Detect which cell encompasses the target text, then output its [X, Y] center coordinate. 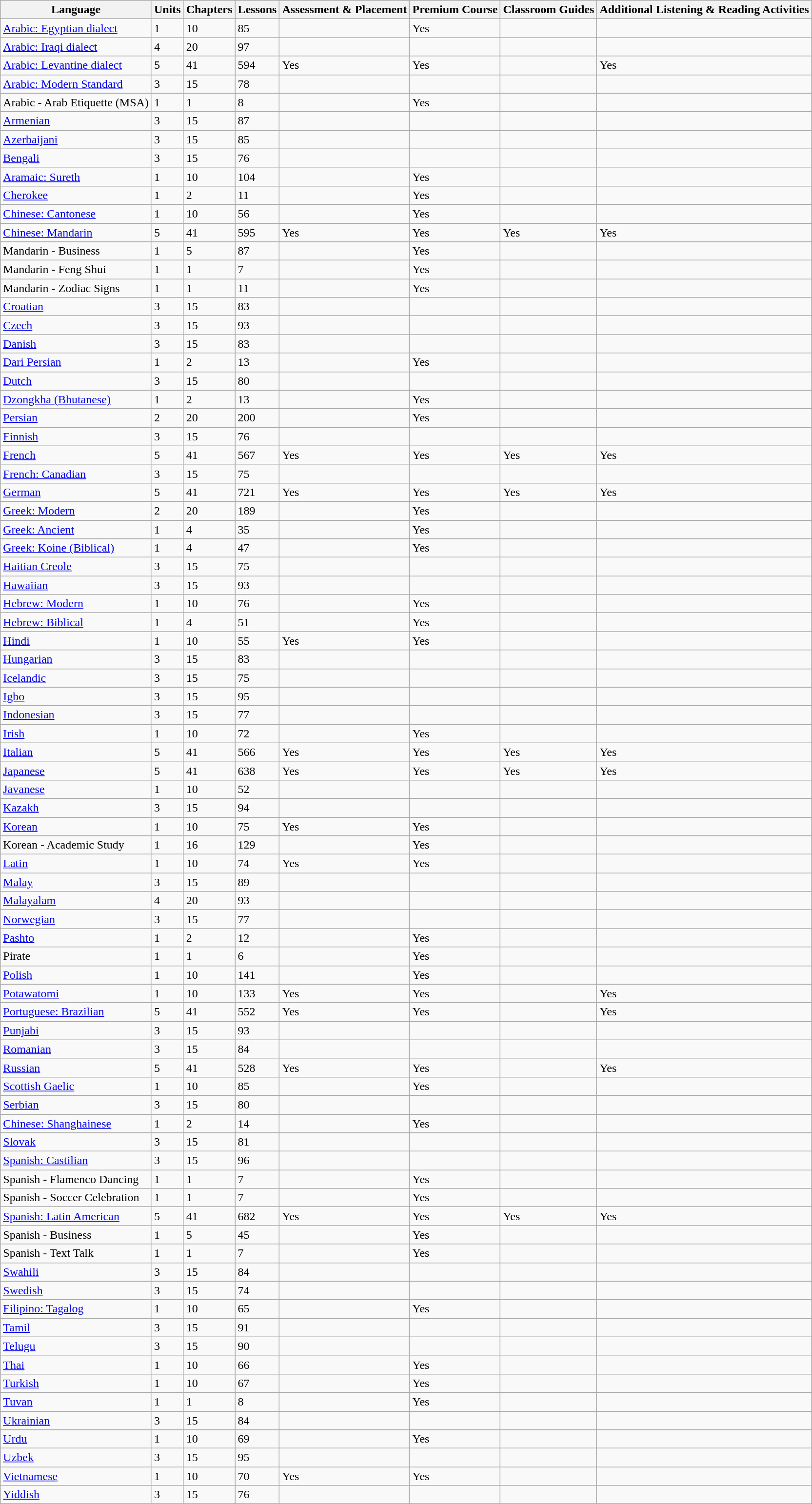
Scottish Gaelic [76, 1086]
56 [257, 214]
Hawaiian [76, 585]
47 [257, 548]
70 [257, 1476]
45 [257, 1235]
96 [257, 1161]
91 [257, 1327]
Indonesian [76, 715]
Arabic - Arab Etiquette (MSA) [76, 102]
Hindi [76, 641]
638 [257, 771]
Punjabi [76, 1030]
Aramaic: Sureth [76, 177]
Latin [76, 864]
Chinese: Shanghainese [76, 1123]
Arabic: Iraqi dialect [76, 47]
595 [257, 233]
81 [257, 1142]
Potawatomi [76, 993]
Dutch [76, 381]
Korean - Academic Study [76, 845]
Chinese: Mandarin [76, 233]
Telugu [76, 1346]
97 [257, 47]
Persian [76, 418]
Portuguese: Brazilian [76, 1012]
94 [257, 808]
Tamil [76, 1327]
Hebrew: Modern [76, 604]
67 [257, 1383]
Mandarin - Business [76, 251]
Greek: Modern [76, 511]
Haitian Creole [76, 567]
6 [257, 956]
Units [167, 10]
Malayalam [76, 901]
69 [257, 1439]
133 [257, 993]
Additional Listening & Reading Activities [704, 10]
Czech [76, 325]
Hebrew: Biblical [76, 622]
Greek: Koine (Biblical) [76, 548]
Romanian [76, 1049]
German [76, 492]
Bengali [76, 158]
Language [76, 10]
14 [257, 1123]
Spanish - Business [76, 1235]
Cherokee [76, 195]
French [76, 455]
129 [257, 845]
90 [257, 1346]
Thai [76, 1365]
Dzongkha (Bhutanese) [76, 399]
Slovak [76, 1142]
Dari Persian [76, 362]
Javanese [76, 789]
Pashto [76, 938]
Classroom Guides [549, 10]
Korean [76, 827]
Ukrainian [76, 1421]
Croatian [76, 307]
Swedish [76, 1290]
Assessment & Placement [344, 10]
Swahili [76, 1272]
Irish [76, 733]
682 [257, 1216]
89 [257, 882]
12 [257, 938]
552 [257, 1012]
52 [257, 789]
66 [257, 1365]
78 [257, 84]
Norwegian [76, 919]
65 [257, 1309]
55 [257, 641]
Icelandic [76, 678]
Filipino: Tagalog [76, 1309]
Chapters [209, 10]
Arabic: Egyptian dialect [76, 28]
Spanish - Text Talk [76, 1253]
Igbo [76, 696]
Premium Course [455, 10]
Vietnamese [76, 1476]
Hungarian [76, 659]
Kazakh [76, 808]
Italian [76, 752]
Japanese [76, 771]
72 [257, 733]
Urdu [76, 1439]
35 [257, 529]
594 [257, 65]
528 [257, 1068]
51 [257, 622]
Arabic: Modern Standard [76, 84]
Azerbaijani [76, 139]
Turkish [76, 1383]
Pirate [76, 956]
Mandarin - Zodiac Signs [76, 288]
Yiddish [76, 1495]
200 [257, 418]
141 [257, 975]
Finnish [76, 436]
Chinese: Cantonese [76, 214]
Arabic: Levantine dialect [76, 65]
566 [257, 752]
Spanish: Castilian [76, 1161]
Polish [76, 975]
Malay [76, 882]
Danish [76, 344]
Armenian [76, 121]
Greek: Ancient [76, 529]
Spanish - Soccer Celebration [76, 1198]
104 [257, 177]
721 [257, 492]
16 [209, 845]
Uzbek [76, 1458]
Mandarin - Feng Shui [76, 270]
French: Canadian [76, 474]
Spanish: Latin American [76, 1216]
Serbian [76, 1105]
Lessons [257, 10]
Spanish - Flamenco Dancing [76, 1179]
567 [257, 455]
Tuvan [76, 1402]
189 [257, 511]
Russian [76, 1068]
